For the text-containing cell, return its midpoint in (X, Y) coordinate format. 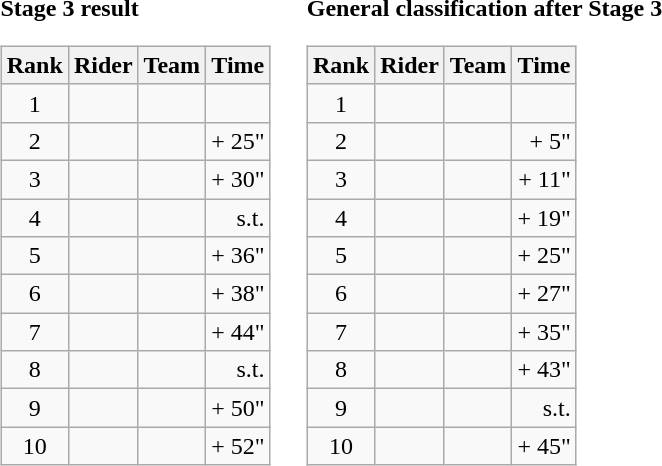
+ 43" (544, 370)
+ 19" (544, 217)
+ 36" (238, 256)
+ 35" (544, 332)
+ 11" (544, 179)
+ 5" (544, 141)
+ 44" (238, 332)
+ 27" (544, 294)
+ 45" (544, 446)
+ 30" (238, 179)
+ 38" (238, 294)
+ 52" (238, 446)
+ 50" (238, 408)
